Find where the given text appears and provide that cell's center as (x, y) coordinate. 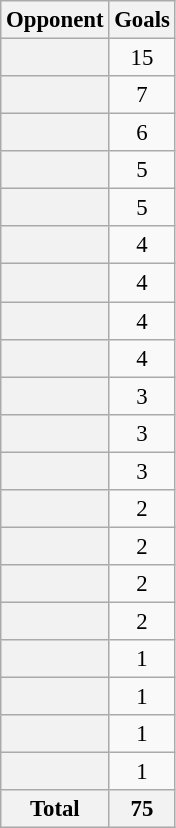
Total (55, 809)
Goals (142, 20)
Opponent (55, 20)
7 (142, 95)
75 (142, 809)
15 (142, 58)
6 (142, 133)
